Output the (x, y) coordinate of the center of the cell containing the given text.  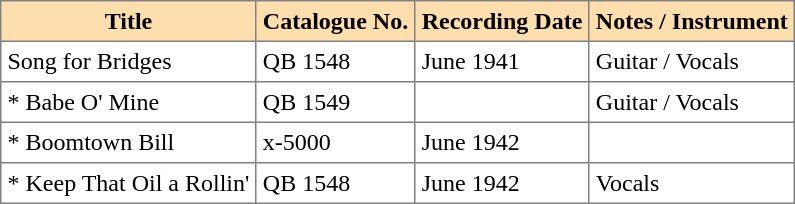
Vocals (692, 183)
Title (128, 21)
Recording Date (502, 21)
* Babe O' Mine (128, 102)
Song for Bridges (128, 61)
Catalogue No. (336, 21)
Notes / Instrument (692, 21)
* Boomtown Bill (128, 142)
x-5000 (336, 142)
June 1941 (502, 61)
* Keep That Oil a Rollin' (128, 183)
QB 1549 (336, 102)
